Provide the [X, Y] coordinate of the cell's center where the given text is located.  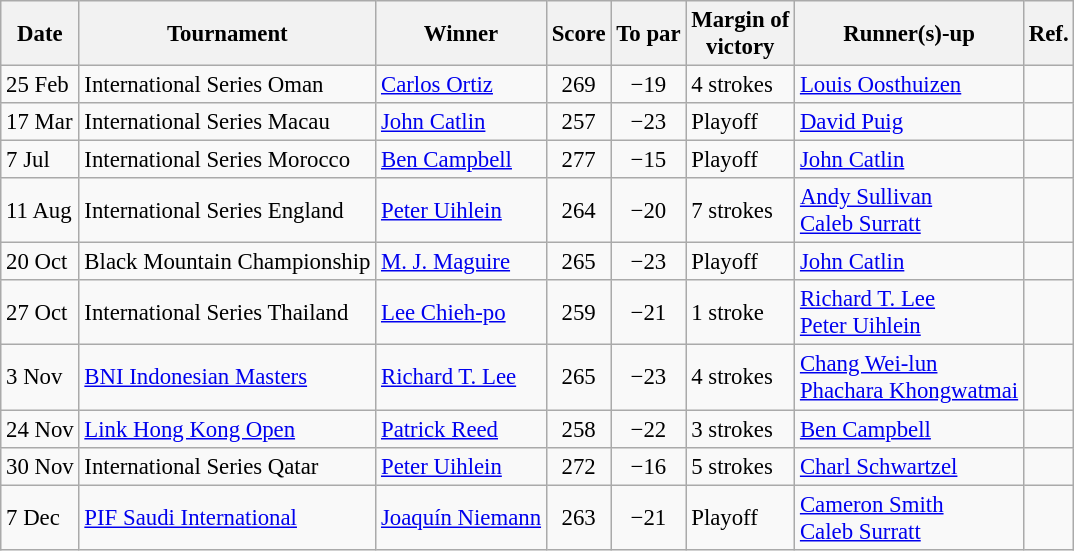
International Series Thailand [228, 312]
Louis Oosthuizen [910, 85]
5 strokes [740, 466]
International Series Macau [228, 122]
Charl Schwartzel [910, 466]
264 [578, 210]
Andy Sullivan Caleb Surratt [910, 210]
Ref. [1048, 34]
272 [578, 466]
257 [578, 122]
Lee Chieh-po [462, 312]
International Series Morocco [228, 160]
Runner(s)-up [910, 34]
−20 [648, 210]
−19 [648, 85]
Cameron Smith Caleb Surratt [910, 518]
Margin ofvictory [740, 34]
7 Jul [40, 160]
3 strokes [740, 429]
BNI Indonesian Masters [228, 378]
20 Oct [40, 262]
30 Nov [40, 466]
International Series Oman [228, 85]
25 Feb [40, 85]
M. J. Maguire [462, 262]
Chang Wei-lun Phachara Khongwatmai [910, 378]
277 [578, 160]
27 Oct [40, 312]
Link Hong Kong Open [228, 429]
7 strokes [740, 210]
Richard T. Lee Peter Uihlein [910, 312]
International Series England [228, 210]
3 Nov [40, 378]
7 Dec [40, 518]
−22 [648, 429]
Carlos Ortiz [462, 85]
263 [578, 518]
259 [578, 312]
Date [40, 34]
Winner [462, 34]
Score [578, 34]
Black Mountain Championship [228, 262]
17 Mar [40, 122]
269 [578, 85]
−15 [648, 160]
David Puig [910, 122]
−16 [648, 466]
PIF Saudi International [228, 518]
258 [578, 429]
1 stroke [740, 312]
Patrick Reed [462, 429]
11 Aug [40, 210]
Richard T. Lee [462, 378]
Joaquín Niemann [462, 518]
International Series Qatar [228, 466]
24 Nov [40, 429]
To par [648, 34]
Tournament [228, 34]
